Return (x, y) of the center of cell containing provided text 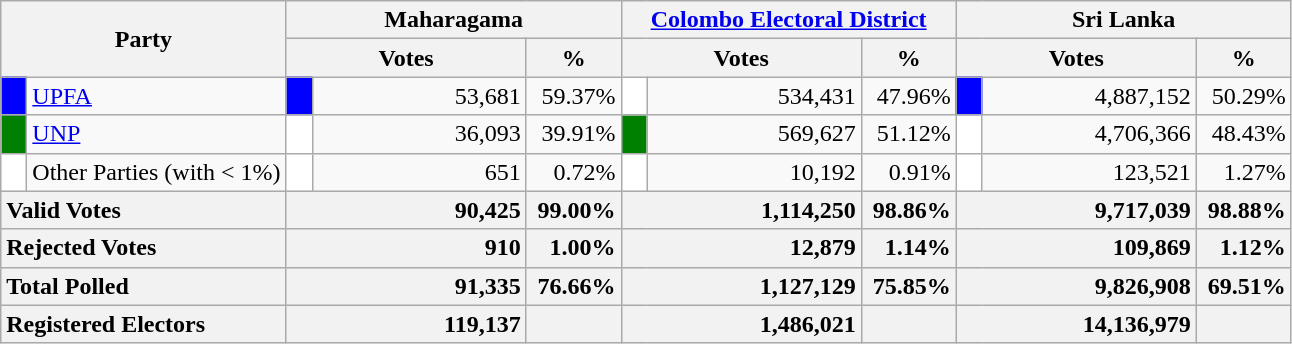
569,627 (754, 134)
1.00% (574, 248)
Maharagama (454, 20)
1,486,021 (741, 324)
47.96% (908, 96)
14,136,979 (1076, 324)
0.72% (574, 172)
Total Polled (144, 286)
123,521 (1089, 172)
50.29% (1244, 96)
0.91% (908, 172)
1.12% (1244, 248)
109,869 (1076, 248)
Registered Electors (144, 324)
534,431 (754, 96)
Rejected Votes (144, 248)
Party (144, 39)
90,425 (406, 210)
36,093 (419, 134)
Valid Votes (144, 210)
UNP (156, 134)
99.00% (574, 210)
4,887,152 (1089, 96)
53,681 (419, 96)
651 (419, 172)
69.51% (1244, 286)
98.86% (908, 210)
9,826,908 (1076, 286)
48.43% (1244, 134)
9,717,039 (1076, 210)
39.91% (574, 134)
12,879 (741, 248)
Colombo Electoral District (788, 20)
Other Parties (with < 1%) (156, 172)
119,137 (406, 324)
1.27% (1244, 172)
4,706,366 (1089, 134)
1.14% (908, 248)
51.12% (908, 134)
UPFA (156, 96)
10,192 (754, 172)
910 (406, 248)
75.85% (908, 286)
91,335 (406, 286)
76.66% (574, 286)
Sri Lanka (1124, 20)
98.88% (1244, 210)
1,114,250 (741, 210)
59.37% (574, 96)
1,127,129 (741, 286)
